Scan for the cell matching the given text and deliver its (x, y) coordinate at center. 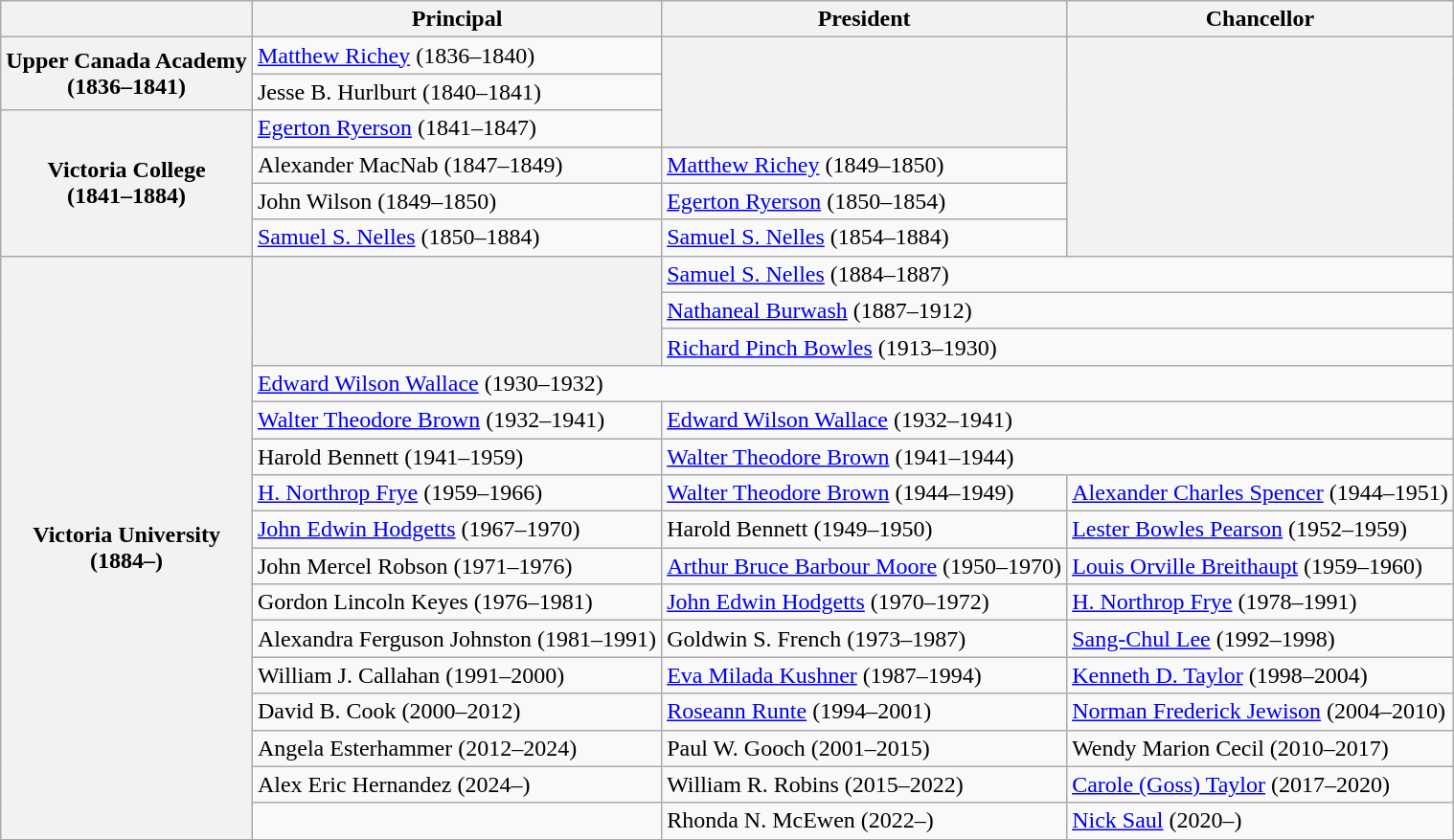
Walter Theodore Brown (1932–1941) (456, 420)
John Mercel Robson (1971–1976) (456, 566)
Walter Theodore Brown (1941–1944) (1057, 457)
Samuel S. Nelles (1884–1887) (1057, 274)
H. Northrop Frye (1959–1966) (456, 493)
Rhonda N. McEwen (2022–) (864, 821)
President (864, 19)
Lester Bowles Pearson (1952–1959) (1261, 530)
Alexandra Ferguson Johnston (1981–1991) (456, 639)
William R. Robins (2015–2022) (864, 784)
John Edwin Hodgetts (1970–1972) (864, 602)
Harold Bennett (1949–1950) (864, 530)
Jesse B. Hurlburt (1840–1841) (456, 92)
Principal (456, 19)
Victoria College(1841–1884) (126, 183)
Wendy Marion Cecil (2010–2017) (1261, 748)
Eva Milada Kushner (1987–1994) (864, 675)
William J. Callahan (1991–2000) (456, 675)
David B. Cook (2000–2012) (456, 712)
H. Northrop Frye (1978–1991) (1261, 602)
Matthew Richey (1836–1840) (456, 56)
Paul W. Gooch (2001–2015) (864, 748)
Upper Canada Academy(1836–1841) (126, 74)
Samuel S. Nelles (1854–1884) (864, 238)
Walter Theodore Brown (1944–1949) (864, 493)
Roseann Runte (1994–2001) (864, 712)
Angela Esterhammer (2012–2024) (456, 748)
Louis Orville Breithaupt (1959–1960) (1261, 566)
Samuel S. Nelles (1850–1884) (456, 238)
Richard Pinch Bowles (1913–1930) (1057, 347)
Chancellor (1261, 19)
Carole (Goss) Taylor (2017–2020) (1261, 784)
Nick Saul (2020–) (1261, 821)
Harold Bennett (1941–1959) (456, 457)
Gordon Lincoln Keyes (1976–1981) (456, 602)
Alexander MacNab (1847–1849) (456, 165)
Edward Wilson Wallace (1930–1932) (852, 383)
Norman Frederick Jewison (2004–2010) (1261, 712)
Goldwin S. French (1973–1987) (864, 639)
Arthur Bruce Barbour Moore (1950–1970) (864, 566)
Egerton Ryerson (1850–1854) (864, 201)
Alexander Charles Spencer (1944–1951) (1261, 493)
Kenneth D. Taylor (1998–2004) (1261, 675)
Alex Eric Hernandez (2024–) (456, 784)
Victoria University(1884–) (126, 548)
Egerton Ryerson (1841–1847) (456, 128)
Nathaneal Burwash (1887–1912) (1057, 310)
Matthew Richey (1849–1850) (864, 165)
John Wilson (1849–1850) (456, 201)
Edward Wilson Wallace (1932–1941) (1057, 420)
John Edwin Hodgetts (1967–1970) (456, 530)
Sang-Chul Lee (1992–1998) (1261, 639)
